Identify which cell holds the provided text, then report its (X, Y) central coordinate. 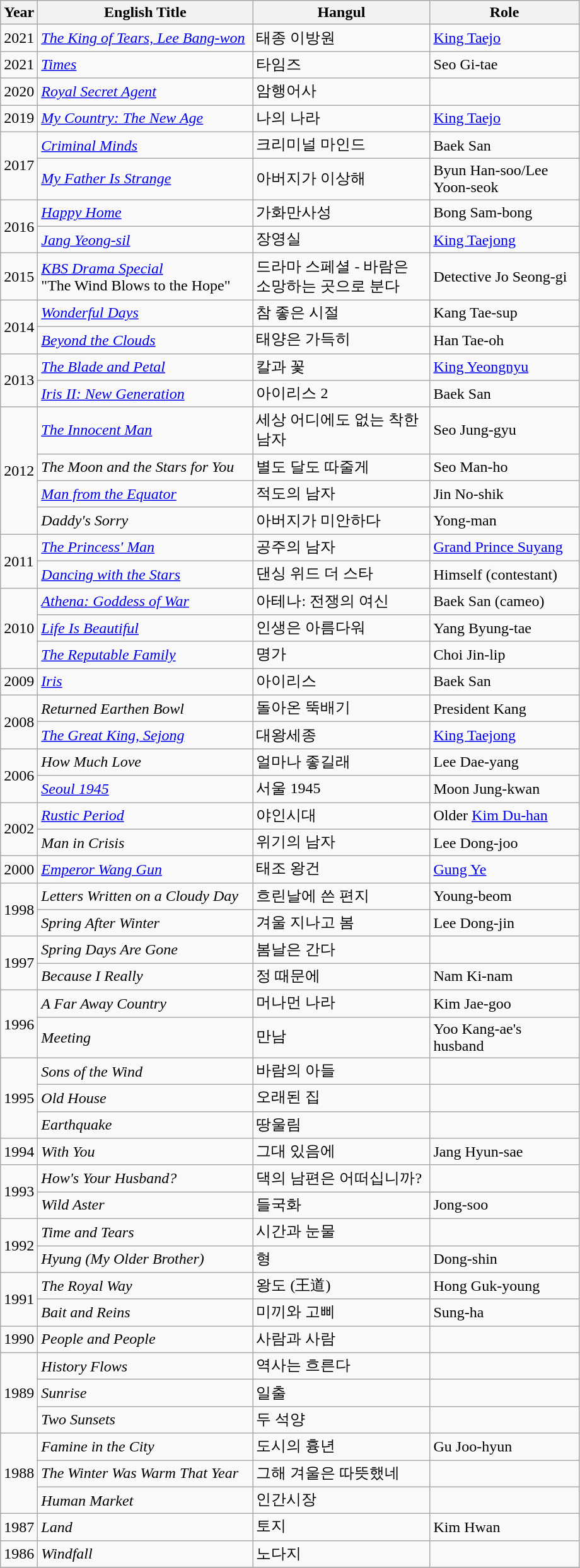
Time and Tears (145, 1232)
Hangul (342, 13)
Yang Byung-tae (504, 629)
Lee Dong-joo (504, 843)
Human Market (145, 1501)
Year (19, 13)
The Innocent Man (145, 430)
아버지가 미안하다 (342, 520)
아이리스 2 (342, 394)
나의 나라 (342, 118)
Dong-shin (504, 1259)
2019 (19, 118)
인생은 아름다워 (342, 629)
Wild Aster (145, 1206)
Baek San (cameo) (504, 601)
1992 (19, 1245)
Kim Jae-goo (504, 1003)
People and People (145, 1339)
My Country: The New Age (145, 118)
2002 (19, 829)
1997 (19, 963)
The Great King, Sejong (145, 736)
1996 (19, 1024)
Nam Ki-nam (504, 976)
Kang Tae-sup (504, 314)
Land (145, 1527)
Sunrise (145, 1393)
1989 (19, 1393)
돌아온 뚝배기 (342, 708)
Seo Jung-gyu (504, 430)
겨울 지나고 봄 (342, 924)
Spring Days Are Gone (145, 950)
Because I Really (145, 976)
인간시장 (342, 1501)
Sung-ha (504, 1313)
별도 달도 따줄게 (342, 467)
세상 어디에도 없는 착한 남자 (342, 430)
사람과 사람 (342, 1339)
Happy Home (145, 213)
How's Your Husband? (145, 1178)
King Yeongnyu (504, 367)
President Kang (504, 708)
Sons of the Wind (145, 1071)
태양은 가득히 (342, 340)
아버지가 이상해 (342, 179)
Returned Earthen Bowl (145, 708)
2000 (19, 869)
Young-beom (504, 896)
시간과 눈물 (342, 1232)
The Reputable Family (145, 655)
들국화 (342, 1206)
Hyung (My Older Brother) (145, 1259)
아테나: 전쟁의 여신 (342, 601)
아이리스 (342, 682)
바람의 아들 (342, 1071)
역사는 흐른다 (342, 1366)
2016 (19, 227)
1995 (19, 1098)
흐린날에 쓴 편지 (342, 896)
Dancing with the Stars (145, 575)
My Father Is Strange (145, 179)
Wonderful Days (145, 314)
장영실 (342, 239)
Royal Secret Agent (145, 92)
Kim Hwan (504, 1527)
암행어사 (342, 92)
Jin No-shik (504, 494)
Gu Joo-hyun (504, 1446)
2010 (19, 628)
대왕세종 (342, 736)
Moon Jung-kwan (504, 789)
Choi Jin-lip (504, 655)
가화만사성 (342, 213)
Detective Jo Seong-gi (504, 277)
With You (145, 1152)
Byun Han-soo/Lee Yoon-seok (504, 179)
Yong-man (504, 520)
도시의 흉년 (342, 1446)
History Flows (145, 1366)
오래된 집 (342, 1099)
Jong-soo (504, 1206)
The Princess' Man (145, 548)
토지 (342, 1527)
Iris (145, 682)
드라마 스페셜 - 바람은 소망하는 곳으로 분다 (342, 277)
야인시대 (342, 816)
Two Sunsets (145, 1420)
Criminal Minds (145, 145)
2020 (19, 92)
1994 (19, 1152)
2006 (19, 775)
Seo Gi-tae (504, 64)
Jang Yeong-sil (145, 239)
Iris II: New Generation (145, 394)
The Blade and Petal (145, 367)
Times (145, 64)
1993 (19, 1192)
1987 (19, 1527)
형 (342, 1259)
얼마나 좋길래 (342, 762)
2009 (19, 682)
Hong Guk-young (504, 1286)
적도의 남자 (342, 494)
미끼와 고삐 (342, 1313)
1991 (19, 1299)
1988 (19, 1474)
만남 (342, 1037)
봄날은 간다 (342, 950)
How Much Love (145, 762)
2015 (19, 277)
2008 (19, 722)
Himself (contestant) (504, 575)
1990 (19, 1339)
Gung Ye (504, 869)
1986 (19, 1554)
댁의 남편은 어떠십니까? (342, 1178)
1998 (19, 910)
Meeting (145, 1037)
Letters Written on a Cloudy Day (145, 896)
두 석양 (342, 1420)
2014 (19, 326)
서울 1945 (342, 789)
The Royal Way (145, 1286)
Lee Dae-yang (504, 762)
Role (504, 13)
2013 (19, 381)
댄싱 위드 더 스타 (342, 575)
Grand Prince Suyang (504, 548)
태조 왕건 (342, 869)
Man from the Equator (145, 494)
Bait and Reins (145, 1313)
칼과 꽃 (342, 367)
Beyond the Clouds (145, 340)
Yoo Kang-ae's husband (504, 1037)
타임즈 (342, 64)
Han Tae-oh (504, 340)
참 좋은 시절 (342, 314)
The Winter Was Warm That Year (145, 1474)
그대 있음에 (342, 1152)
위기의 남자 (342, 843)
크리미널 마인드 (342, 145)
2012 (19, 471)
English Title (145, 13)
Lee Dong-jin (504, 924)
Old House (145, 1099)
The Moon and the Stars for You (145, 467)
Rustic Period (145, 816)
2017 (19, 166)
KBS Drama Special "The Wind Blows to the Hope" (145, 277)
Windfall (145, 1554)
2011 (19, 561)
그해 겨울은 따뜻했네 (342, 1474)
땅울림 (342, 1125)
Earthquake (145, 1125)
Older Kim Du-han (504, 816)
Jang Hyun-sae (504, 1152)
노다지 (342, 1554)
Emperor Wang Gun (145, 869)
일출 (342, 1393)
Seoul 1945 (145, 789)
Bong Sam-bong (504, 213)
Spring After Winter (145, 924)
명가 (342, 655)
Man in Crisis (145, 843)
정 때문에 (342, 976)
태종 이방원 (342, 38)
Daddy's Sorry (145, 520)
The King of Tears, Lee Bang-won (145, 38)
Famine in the City (145, 1446)
공주의 남자 (342, 548)
A Far Away Country (145, 1003)
Seo Man-ho (504, 467)
Athena: Goddess of War (145, 601)
머나먼 나라 (342, 1003)
왕도 (王道) (342, 1286)
Life Is Beautiful (145, 629)
